Locate the cell with the specified text and output its (X, Y) center coordinate. 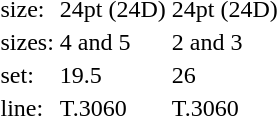
4 and 5 (112, 42)
19.5 (112, 75)
